Scan for the cell matching the given text and deliver its (x, y) coordinate at center. 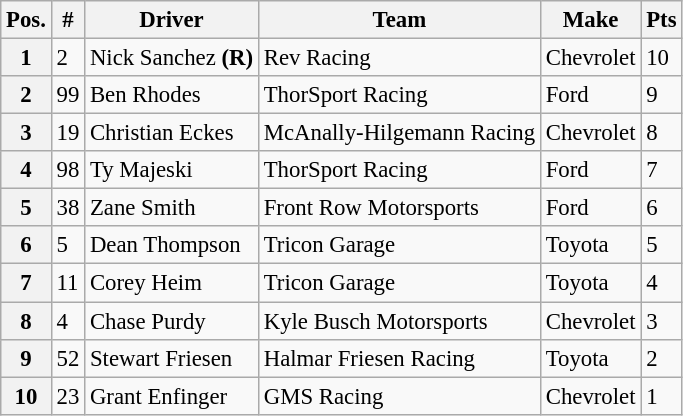
# (68, 20)
Pts (662, 20)
Halmar Friesen Racing (399, 358)
Stewart Friesen (172, 358)
McAnally-Hilgemann Racing (399, 133)
Corey Heim (172, 283)
11 (68, 283)
Ben Rhodes (172, 95)
52 (68, 358)
Driver (172, 20)
Nick Sanchez (R) (172, 58)
Front Row Motorsports (399, 208)
Pos. (26, 20)
99 (68, 95)
38 (68, 208)
Ty Majeski (172, 170)
Dean Thompson (172, 245)
Make (590, 20)
23 (68, 396)
Rev Racing (399, 58)
Kyle Busch Motorsports (399, 321)
Team (399, 20)
Zane Smith (172, 208)
98 (68, 170)
19 (68, 133)
Christian Eckes (172, 133)
GMS Racing (399, 396)
Chase Purdy (172, 321)
Grant Enfinger (172, 396)
